Return the (X, Y) coordinate for the center point of the cell that contains the specified text.  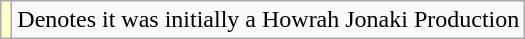
Denotes it was initially a Howrah Jonaki Production (268, 20)
